From the cell containing the given text, extract its center point as [x, y] coordinate. 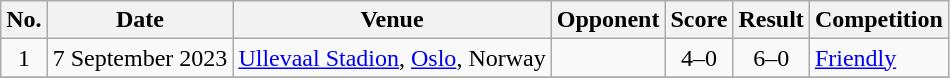
4–0 [699, 58]
Date [140, 20]
7 September 2023 [140, 58]
Score [699, 20]
Result [771, 20]
1 [24, 58]
Ullevaal Stadion, Oslo, Norway [392, 58]
Competition [878, 20]
6–0 [771, 58]
Opponent [608, 20]
Friendly [878, 58]
Venue [392, 20]
No. [24, 20]
